Provide the [X, Y] coordinate of the cell's center where the given text is located.  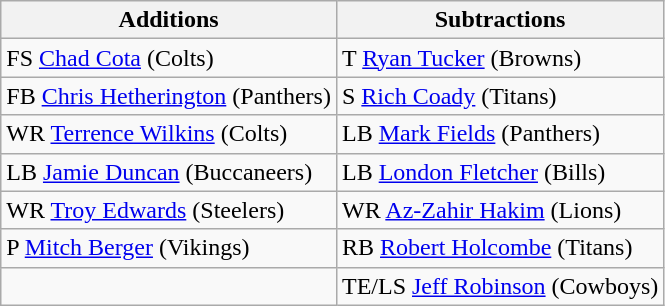
WR Terrence Wilkins (Colts) [169, 134]
Additions [169, 20]
RB Robert Holcombe (Titans) [500, 248]
WR Troy Edwards (Steelers) [169, 210]
LB Jamie Duncan (Buccaneers) [169, 172]
TE/LS Jeff Robinson (Cowboys) [500, 286]
WR Az-Zahir Hakim (Lions) [500, 210]
S Rich Coady (Titans) [500, 96]
P Mitch Berger (Vikings) [169, 248]
LB Mark Fields (Panthers) [500, 134]
LB London Fletcher (Bills) [500, 172]
FS Chad Cota (Colts) [169, 58]
FB Chris Hetherington (Panthers) [169, 96]
Subtractions [500, 20]
T Ryan Tucker (Browns) [500, 58]
